Find where the given text appears and provide that cell's center as (x, y) coordinate. 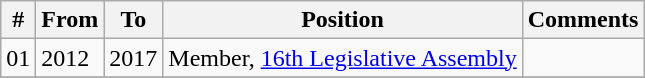
Comments (583, 20)
2012 (70, 58)
Member, 16th Legislative Assembly (342, 58)
01 (18, 58)
From (70, 20)
2017 (134, 58)
Position (342, 20)
To (134, 20)
# (18, 20)
